Determine the (x, y) coordinate at the center of the cell enclosing the given text.  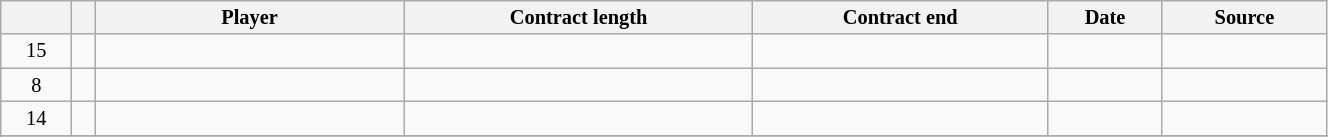
Source (1244, 17)
15 (36, 51)
Contract end (900, 17)
Contract length (578, 17)
8 (36, 85)
Player (250, 17)
14 (36, 118)
Date (1106, 17)
